Scan for the cell matching the given text and deliver its [X, Y] coordinate at center. 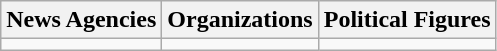
Political Figures [407, 20]
Organizations [240, 20]
News Agencies [82, 20]
